From the cell containing the given text, extract its center point as [x, y] coordinate. 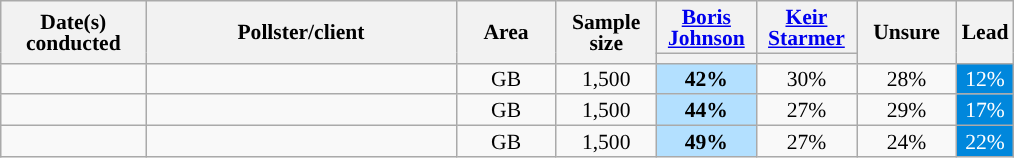
Pollster/client [301, 32]
24% [906, 142]
29% [906, 110]
42% [706, 78]
Date(s)conducted [74, 32]
Boris Johnson [706, 27]
Unsure [906, 32]
Lead [986, 32]
49% [706, 142]
Sample size [606, 32]
22% [986, 142]
Area [506, 32]
12% [986, 78]
44% [706, 110]
30% [806, 78]
28% [906, 78]
Keir Starmer [806, 27]
17% [986, 110]
